Provide the (x, y) coordinate of the cell's center where the given text is located.  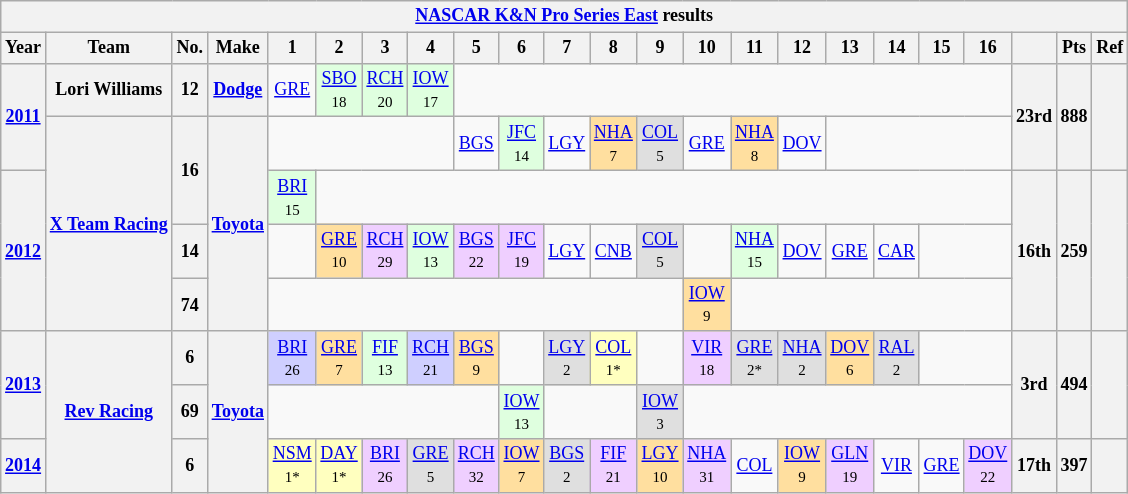
259 (1074, 250)
RCH21 (431, 358)
DAY1* (339, 466)
NHA31 (707, 466)
CAR (897, 251)
13 (850, 48)
Ref (1110, 48)
10 (707, 48)
2011 (24, 116)
JFC19 (522, 251)
RCH32 (476, 466)
FIF13 (385, 358)
GRE10 (339, 251)
NHA8 (755, 144)
Lori Williams (108, 90)
IOW3 (660, 412)
RCH20 (385, 90)
9 (660, 48)
GRE5 (431, 466)
BGS9 (476, 358)
Team (108, 48)
11 (755, 48)
2013 (24, 384)
494 (1074, 384)
NASCAR K&N Pro Series East results (564, 16)
VIR18 (707, 358)
1 (292, 48)
23rd (1034, 116)
BRI15 (292, 197)
LGY10 (660, 466)
SBO18 (339, 90)
LGY2 (567, 358)
NHA15 (755, 251)
RAL2 (897, 358)
NHA2 (802, 358)
IOW17 (431, 90)
2 (339, 48)
5 (476, 48)
397 (1074, 466)
GLN19 (850, 466)
BGS (476, 144)
Year (24, 48)
2014 (24, 466)
No. (190, 48)
GRE2* (755, 358)
RCH29 (385, 251)
69 (190, 412)
NHA7 (614, 144)
COL (755, 466)
Pts (1074, 48)
7 (567, 48)
BGS2 (567, 466)
74 (190, 305)
2012 (24, 250)
3 (385, 48)
FIF21 (614, 466)
JFC14 (522, 144)
16th (1034, 250)
Dodge (238, 90)
4 (431, 48)
X Team Racing (108, 224)
CNB (614, 251)
Make (238, 48)
IOW7 (522, 466)
DOV22 (988, 466)
VIR (897, 466)
17th (1034, 466)
COL1* (614, 358)
NSM1* (292, 466)
15 (942, 48)
BGS22 (476, 251)
DOV6 (850, 358)
GRE7 (339, 358)
Rev Racing (108, 412)
3rd (1034, 384)
8 (614, 48)
888 (1074, 116)
